For the text-containing cell, return its midpoint in [x, y] coordinate format. 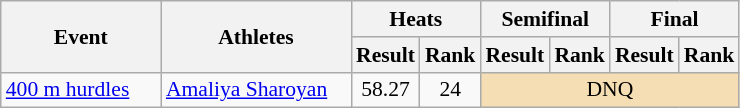
Amaliya Sharoyan [256, 90]
Athletes [256, 36]
Heats [416, 19]
58.27 [386, 90]
DNQ [610, 90]
Event [81, 36]
Semifinal [544, 19]
24 [450, 90]
Final [674, 19]
400 m hurdles [81, 90]
